Search for the cell housing the specified text and yield its (x, y) center coordinate. 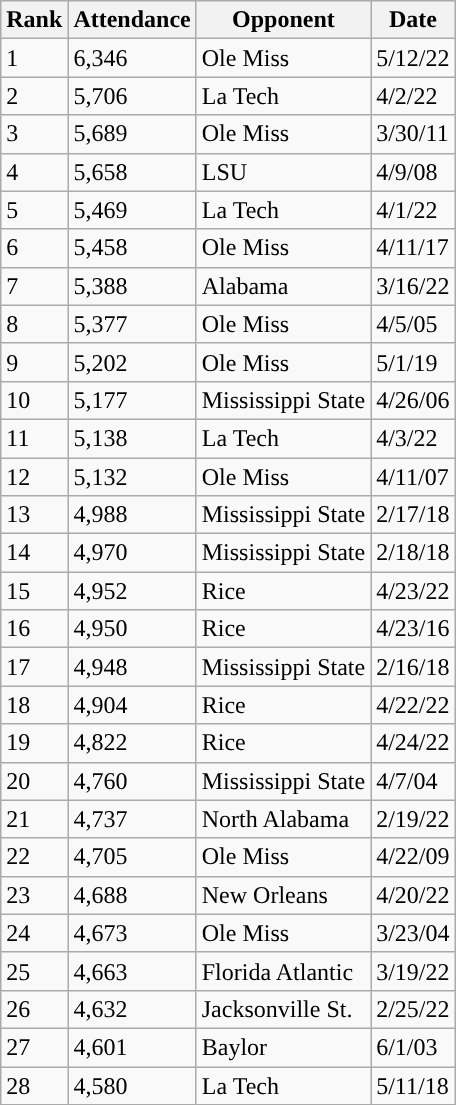
4/5/05 (413, 324)
Baylor (283, 1047)
4,673 (132, 933)
4,601 (132, 1047)
3 (34, 134)
12 (34, 477)
2/16/18 (413, 667)
2/25/22 (413, 1009)
LSU (283, 172)
9 (34, 362)
4/7/04 (413, 781)
Florida Atlantic (283, 971)
21 (34, 819)
2/19/22 (413, 819)
2 (34, 96)
19 (34, 743)
Opponent (283, 20)
5/11/18 (413, 1085)
3/19/22 (413, 971)
Date (413, 20)
4 (34, 172)
4,688 (132, 895)
2/17/18 (413, 515)
4,705 (132, 857)
25 (34, 971)
4/26/06 (413, 400)
4,760 (132, 781)
5,458 (132, 248)
3/30/11 (413, 134)
Attendance (132, 20)
24 (34, 933)
4,663 (132, 971)
4,737 (132, 819)
2/18/18 (413, 553)
5 (34, 210)
4/11/17 (413, 248)
27 (34, 1047)
1 (34, 58)
Jacksonville St. (283, 1009)
4,632 (132, 1009)
New Orleans (283, 895)
5,202 (132, 362)
4,822 (132, 743)
5,388 (132, 286)
28 (34, 1085)
5,177 (132, 400)
5,658 (132, 172)
23 (34, 895)
5,138 (132, 438)
4/24/22 (413, 743)
17 (34, 667)
4,948 (132, 667)
Alabama (283, 286)
4/3/22 (413, 438)
3/23/04 (413, 933)
5/12/22 (413, 58)
11 (34, 438)
14 (34, 553)
10 (34, 400)
4,904 (132, 705)
6/1/03 (413, 1047)
4,952 (132, 591)
18 (34, 705)
4/23/16 (413, 629)
5,377 (132, 324)
4/20/22 (413, 895)
5/1/19 (413, 362)
4/2/22 (413, 96)
5,689 (132, 134)
5,132 (132, 477)
22 (34, 857)
20 (34, 781)
4/9/08 (413, 172)
4/23/22 (413, 591)
3/16/22 (413, 286)
7 (34, 286)
4/22/09 (413, 857)
4,950 (132, 629)
5,469 (132, 210)
4/11/07 (413, 477)
4/22/22 (413, 705)
8 (34, 324)
6 (34, 248)
Rank (34, 20)
4,580 (132, 1085)
4/1/22 (413, 210)
16 (34, 629)
6,346 (132, 58)
5,706 (132, 96)
North Alabama (283, 819)
4,988 (132, 515)
26 (34, 1009)
15 (34, 591)
13 (34, 515)
4,970 (132, 553)
